Return (x, y) of the center of cell containing provided text 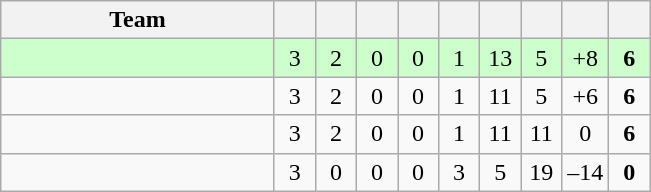
+8 (586, 58)
+6 (586, 96)
–14 (586, 172)
19 (542, 172)
Team (138, 20)
13 (500, 58)
